For the text-containing cell, return its midpoint in [x, y] coordinate format. 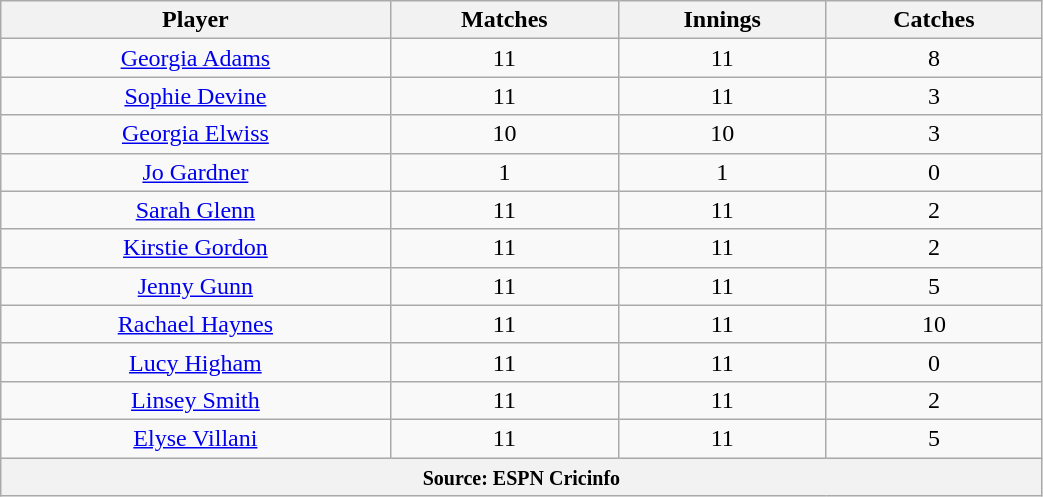
Sophie Devine [196, 96]
Lucy Higham [196, 362]
Player [196, 20]
8 [934, 58]
Matches [504, 20]
Jo Gardner [196, 172]
Linsey Smith [196, 400]
Jenny Gunn [196, 286]
Sarah Glenn [196, 210]
Catches [934, 20]
Georgia Elwiss [196, 134]
Rachael Haynes [196, 324]
Georgia Adams [196, 58]
Innings [722, 20]
Kirstie Gordon [196, 248]
Elyse Villani [196, 438]
Source: ESPN Cricinfo [522, 477]
